Detect which cell encompasses the target text, then output its (X, Y) center coordinate. 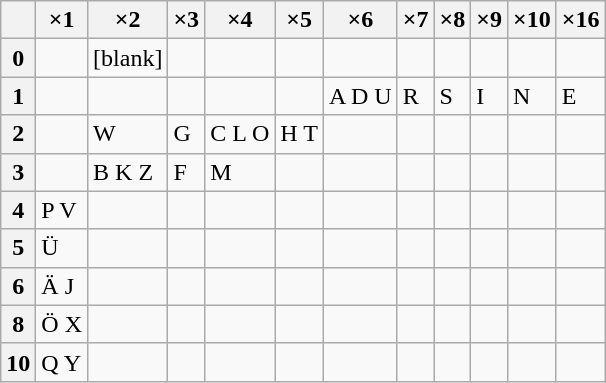
S (452, 96)
0 (18, 58)
F (186, 172)
[blank] (128, 58)
C L O (240, 134)
5 (18, 248)
×5 (300, 20)
P V (62, 210)
×1 (62, 20)
A D U (360, 96)
M (240, 172)
Q Y (62, 362)
3 (18, 172)
Ü (62, 248)
H T (300, 134)
E (580, 96)
×8 (452, 20)
×9 (490, 20)
×10 (532, 20)
×3 (186, 20)
×6 (360, 20)
G (186, 134)
2 (18, 134)
×2 (128, 20)
N (532, 96)
Ä J (62, 286)
6 (18, 286)
B K Z (128, 172)
4 (18, 210)
I (490, 96)
Ö X (62, 324)
8 (18, 324)
10 (18, 362)
1 (18, 96)
×7 (416, 20)
×4 (240, 20)
R (416, 96)
W (128, 134)
×16 (580, 20)
